For the text-containing cell, return its midpoint in [X, Y] coordinate format. 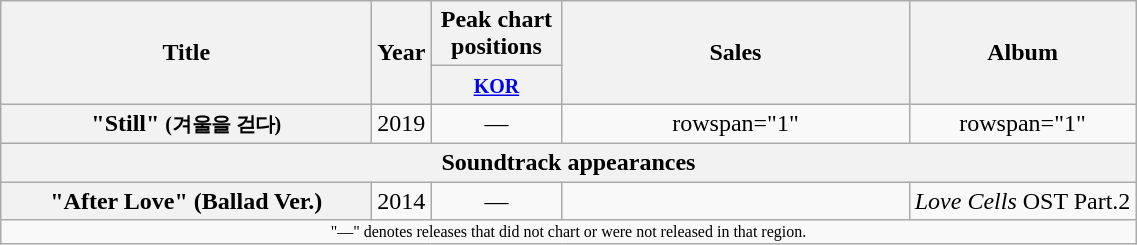
Title [186, 52]
"After Love" (Ballad Ver.) [186, 201]
KOR [496, 85]
Soundtrack appearances [568, 162]
Peak chart positions [496, 34]
Love Cells OST Part.2 [1022, 201]
2019 [402, 124]
Album [1022, 52]
2014 [402, 201]
"Still" (겨울을 걷다) [186, 124]
Sales [736, 52]
Year [402, 52]
"—" denotes releases that did not chart or were not released in that region. [568, 232]
